Extract the (X, Y) coordinate from the center of the cell holding the provided text.  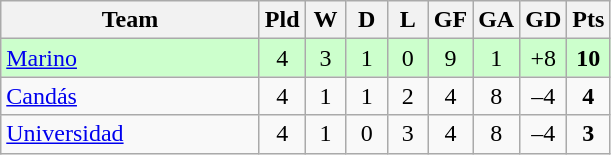
W (326, 20)
GF (450, 20)
9 (450, 58)
Team (130, 20)
L (408, 20)
2 (408, 96)
GA (496, 20)
Pts (588, 20)
Marino (130, 58)
Candás (130, 96)
Pld (282, 20)
D (366, 20)
GD (544, 20)
+8 (544, 58)
10 (588, 58)
Universidad (130, 134)
